Extract the [X, Y] coordinate from the center of the cell holding the provided text.  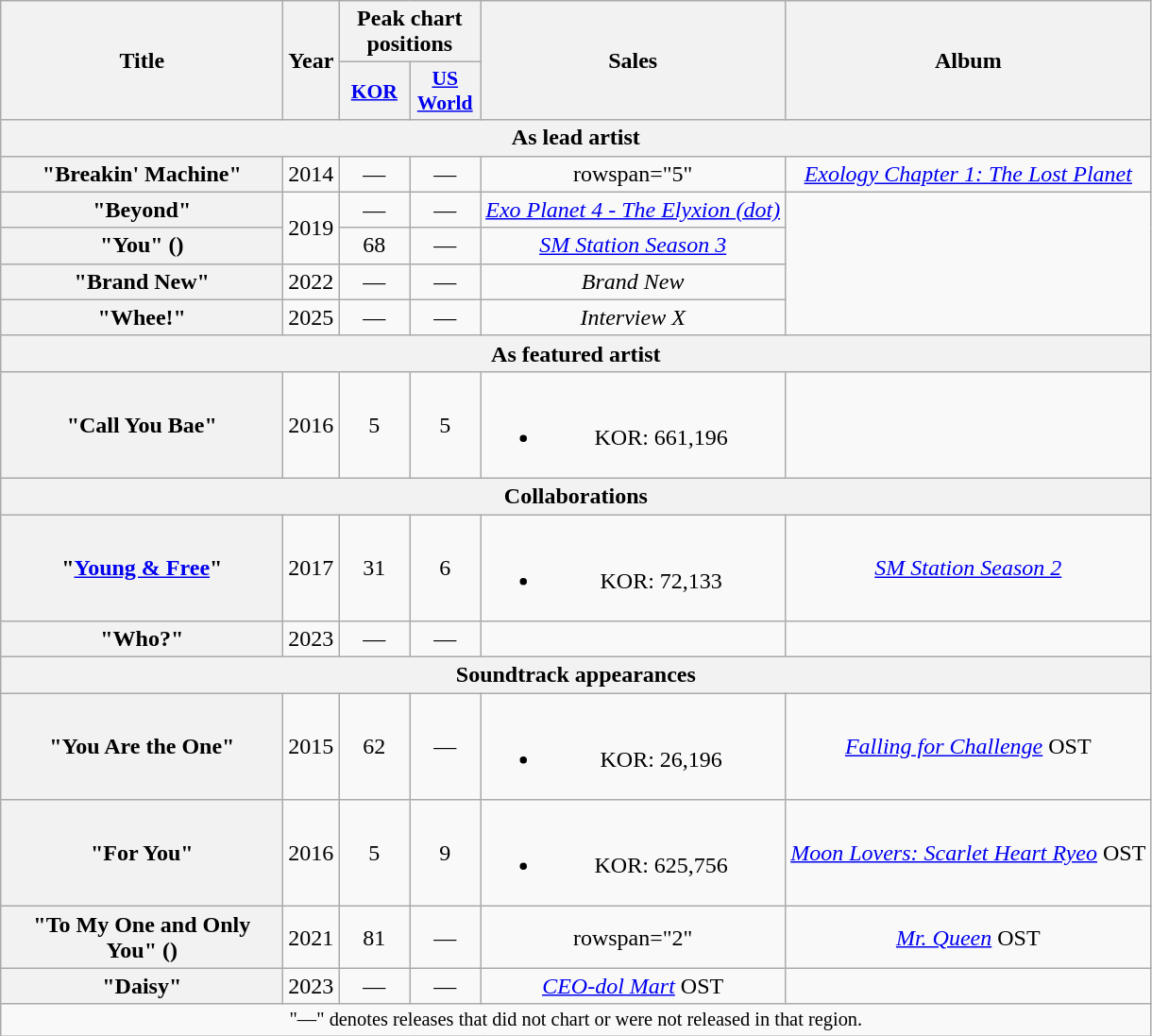
rowspan="5" [633, 174]
Album [969, 60]
2014 [312, 174]
2015 [312, 746]
As featured artist [576, 353]
Collaborations [576, 496]
81 [374, 937]
KOR: 661,196 [633, 425]
"To My One and Only You" () [142, 937]
Interview X [633, 317]
"You" () [142, 246]
"Beyond" [142, 210]
Moon Lovers: Scarlet Heart Ryeo OST [969, 854]
"You Are the One" [142, 746]
Year [312, 60]
Title [142, 60]
"For You" [142, 854]
"Young & Free" [142, 567]
"Who?" [142, 639]
As lead artist [576, 138]
CEO-dol Mart OST [633, 986]
"—" denotes releases that did not chart or were not released in that region. [576, 1020]
SM Station Season 3 [633, 246]
68 [374, 246]
rowspan="2" [633, 937]
9 [446, 854]
2017 [312, 567]
"Whee!" [142, 317]
Brand New [633, 281]
KOR: 26,196 [633, 746]
KOR: 625,756 [633, 854]
2019 [312, 228]
USWorld [446, 91]
Falling for Challenge OST [969, 746]
2025 [312, 317]
2021 [312, 937]
Exo Planet 4 - The Elyxion (dot) [633, 210]
Exology Chapter 1: The Lost Planet [969, 174]
KOR: 72,133 [633, 567]
62 [374, 746]
2022 [312, 281]
31 [374, 567]
Soundtrack appearances [576, 675]
KOR [374, 91]
SM Station Season 2 [969, 567]
Peak chartpositions [410, 32]
Sales [633, 60]
"Brand New" [142, 281]
"Call You Bae" [142, 425]
6 [446, 567]
"Daisy" [142, 986]
Mr. Queen OST [969, 937]
"Breakin' Machine" [142, 174]
